Pinpoint the cell where the given text exists, returning its [x, y] midpoint coordinate. 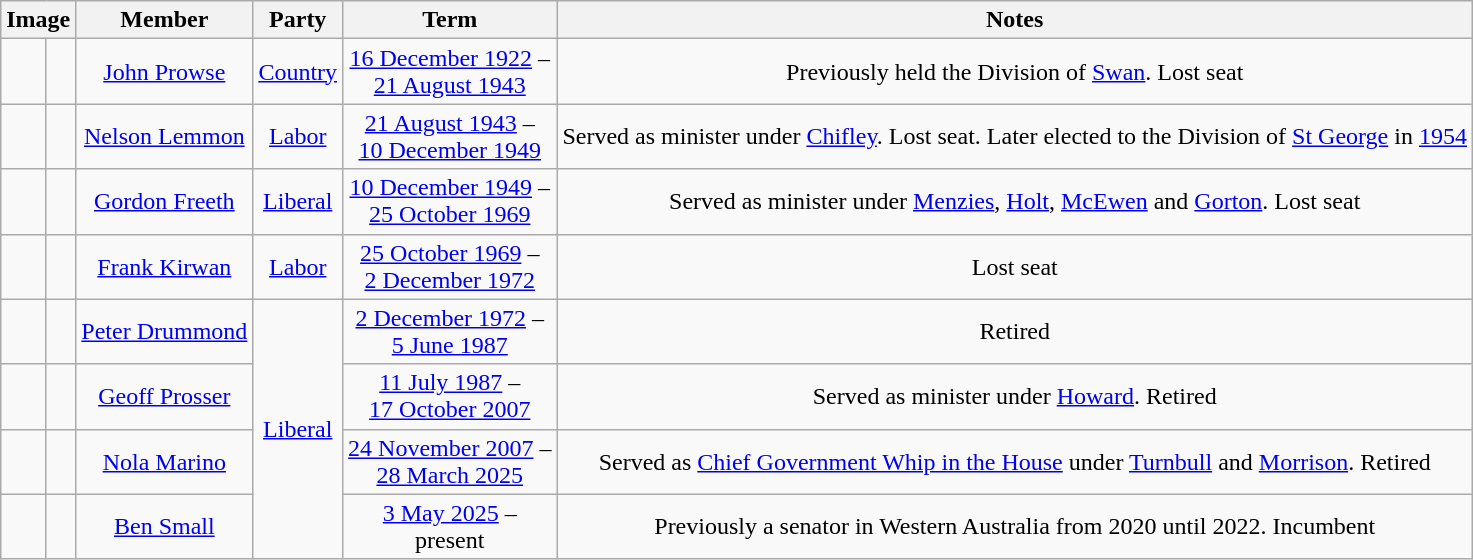
Notes [1015, 20]
Served as minister under Howard. Retired [1015, 396]
Served as minister under Menzies, Holt, McEwen and Gorton. Lost seat [1015, 202]
Party [298, 20]
Served as Chief Government Whip in the House under Turnbull and Morrison. Retired [1015, 462]
25 October 1969 –2 December 1972 [450, 266]
10 December 1949 –25 October 1969 [450, 202]
Gordon Freeth [164, 202]
11 July 1987 –17 October 2007 [450, 396]
Peter Drummond [164, 332]
Previously held the Division of Swan. Lost seat [1015, 72]
Retired [1015, 332]
Ben Small [164, 526]
Lost seat [1015, 266]
2 December 1972 –5 June 1987 [450, 332]
21 August 1943 –10 December 1949 [450, 136]
Member [164, 20]
16 December 1922 –21 August 1943 [450, 72]
3 May 2025 – present [450, 526]
Image [38, 20]
Geoff Prosser [164, 396]
Term [450, 20]
Served as minister under Chifley. Lost seat. Later elected to the Division of St George in 1954 [1015, 136]
Nelson Lemmon [164, 136]
Frank Kirwan [164, 266]
24 November 2007 –28 March 2025 [450, 462]
John Prowse [164, 72]
Country [298, 72]
Nola Marino [164, 462]
Previously a senator in Western Australia from 2020 until 2022. Incumbent [1015, 526]
